Scan for the cell matching the given text and deliver its (x, y) coordinate at center. 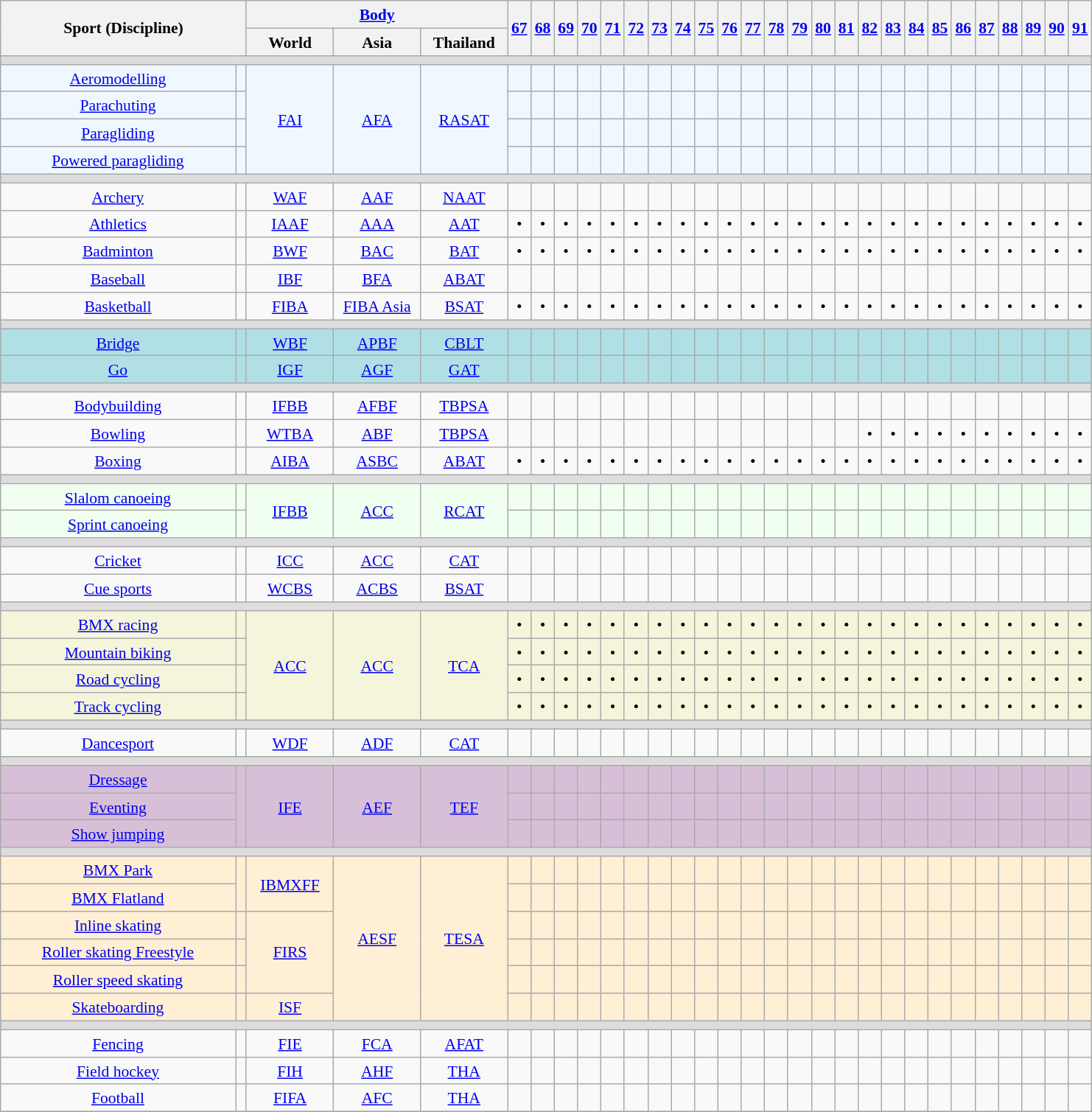
Archery (118, 196)
AEF (377, 806)
84 (917, 28)
Body (377, 15)
AAF (377, 196)
FIRS (290, 952)
BMX racing (118, 625)
World (290, 41)
ABF (377, 433)
Paragliding (118, 133)
Athletics (118, 224)
NAAT (464, 196)
FIFA (290, 1098)
AESF (377, 939)
FAI (290, 119)
Bodybuilding (118, 405)
70 (589, 28)
Show jumping (118, 834)
78 (777, 28)
IFE (290, 806)
AAT (464, 224)
Track cycling (118, 706)
FIH (290, 1070)
AFAT (464, 1043)
Dancesport (118, 743)
79 (799, 28)
Cricket (118, 560)
Basketball (118, 305)
AIBA (290, 460)
83 (893, 28)
Baseball (118, 279)
Badminton (118, 251)
Mountain biking (118, 651)
TEF (464, 806)
BMX Park (118, 870)
Football (118, 1098)
ICC (290, 560)
IGF (290, 370)
BMX Flatland (118, 898)
68 (543, 28)
Fencing (118, 1043)
91 (1080, 28)
WCBS (290, 588)
AFBF (377, 405)
71 (613, 28)
AGF (377, 370)
67 (519, 28)
73 (659, 28)
TESA (464, 939)
ISF (290, 1007)
87 (987, 28)
WAF (290, 196)
TCA (464, 665)
RCAT (464, 511)
86 (963, 28)
BWF (290, 251)
FIBA Asia (377, 305)
Sprint canoeing (118, 525)
77 (753, 28)
Inline skating (118, 924)
AAA (377, 224)
FIBA (290, 305)
72 (636, 28)
Thailand (464, 41)
88 (1010, 28)
69 (566, 28)
Bridge (118, 342)
ASBC (377, 460)
AFA (377, 119)
Eventing (118, 806)
ACBS (377, 588)
WDF (290, 743)
RASAT (464, 119)
Dressage (118, 780)
WBF (290, 342)
85 (940, 28)
WTBA (290, 433)
AHF (377, 1070)
Go (118, 370)
APBF (377, 342)
IBF (290, 279)
CBLT (464, 342)
90 (1057, 28)
Roller speed skating (118, 980)
Parachuting (118, 105)
Field hockey (118, 1070)
ADF (377, 743)
Powered paragliding (118, 161)
89 (1033, 28)
AFC (377, 1098)
Bowling (118, 433)
BAC (377, 251)
Sport (Discipline) (123, 28)
81 (847, 28)
Boxing (118, 460)
Aeromodelling (118, 78)
76 (729, 28)
FIE (290, 1043)
BFA (377, 279)
Road cycling (118, 679)
Asia (377, 41)
Skateboarding (118, 1007)
IBMXFF (290, 884)
Cue sports (118, 588)
IAAF (290, 224)
BAT (464, 251)
75 (707, 28)
74 (683, 28)
Roller skating Freestyle (118, 952)
Slalom canoeing (118, 497)
GAT (464, 370)
80 (823, 28)
82 (870, 28)
FCA (377, 1043)
